Return (X, Y) of the center of cell containing provided text 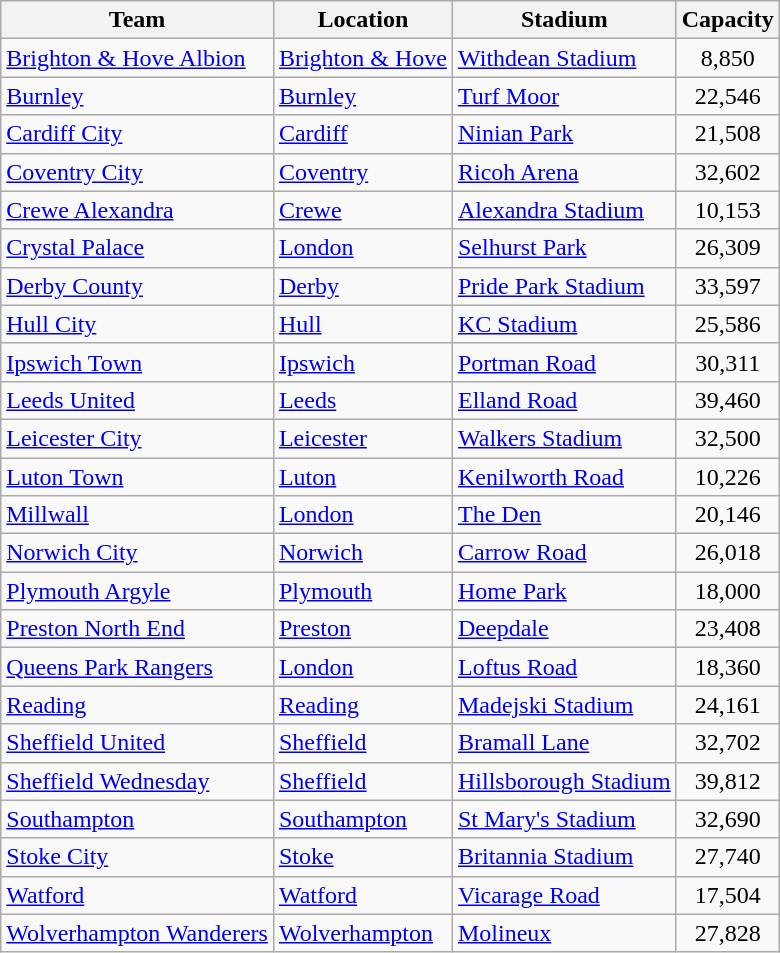
Preston (362, 629)
10,153 (728, 210)
Team (138, 20)
30,311 (728, 362)
Brighton & Hove (362, 58)
Portman Road (564, 362)
Madejski Stadium (564, 705)
Crewe (362, 210)
18,360 (728, 667)
27,740 (728, 857)
Alexandra Stadium (564, 210)
23,408 (728, 629)
Norwich City (138, 553)
Pride Park Stadium (564, 286)
21,508 (728, 134)
32,702 (728, 743)
Vicarage Road (564, 895)
22,546 (728, 96)
Sheffield Wednesday (138, 781)
26,018 (728, 553)
Ninian Park (564, 134)
Wolverhampton (362, 933)
Walkers Stadium (564, 438)
Stoke (362, 857)
32,602 (728, 172)
Turf Moor (564, 96)
Queens Park Rangers (138, 667)
Loftus Road (564, 667)
Hillsborough Stadium (564, 781)
Capacity (728, 20)
Home Park (564, 591)
Leicester (362, 438)
Derby (362, 286)
24,161 (728, 705)
Preston North End (138, 629)
Derby County (138, 286)
Norwich (362, 553)
27,828 (728, 933)
Kenilworth Road (564, 477)
20,146 (728, 515)
Molineux (564, 933)
Ipswich (362, 362)
26,309 (728, 248)
Withdean Stadium (564, 58)
Deepdale (564, 629)
18,000 (728, 591)
39,460 (728, 400)
Brighton & Hove Albion (138, 58)
Hull (362, 324)
Plymouth (362, 591)
Carrow Road (564, 553)
Coventry City (138, 172)
Sheffield United (138, 743)
The Den (564, 515)
Ricoh Arena (564, 172)
Elland Road (564, 400)
Selhurst Park (564, 248)
Millwall (138, 515)
39,812 (728, 781)
St Mary's Stadium (564, 819)
Bramall Lane (564, 743)
Leicester City (138, 438)
25,586 (728, 324)
Britannia Stadium (564, 857)
Cardiff (362, 134)
Coventry (362, 172)
Cardiff City (138, 134)
Crystal Palace (138, 248)
Location (362, 20)
Wolverhampton Wanderers (138, 933)
8,850 (728, 58)
Crewe Alexandra (138, 210)
33,597 (728, 286)
Leeds United (138, 400)
10,226 (728, 477)
17,504 (728, 895)
32,500 (728, 438)
Stoke City (138, 857)
KC Stadium (564, 324)
Hull City (138, 324)
Luton Town (138, 477)
Stadium (564, 20)
Plymouth Argyle (138, 591)
32,690 (728, 819)
Luton (362, 477)
Leeds (362, 400)
Ipswich Town (138, 362)
